From the cell containing the given text, extract its center point as (X, Y) coordinate. 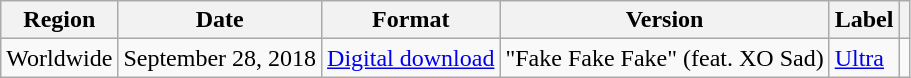
Label (864, 20)
Ultra (864, 58)
Version (664, 20)
Date (220, 20)
Format (411, 20)
Digital download (411, 58)
September 28, 2018 (220, 58)
Region (60, 20)
"Fake Fake Fake" (feat. XO Sad) (664, 58)
Worldwide (60, 58)
